Return (X, Y) of the center of cell containing provided text 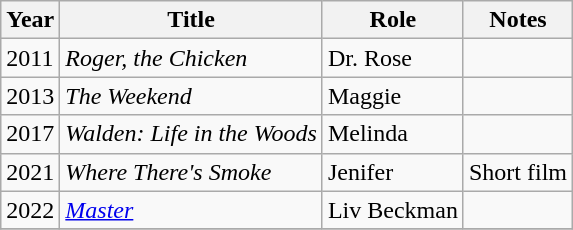
Walden: Life in the Woods (192, 134)
Title (192, 20)
2011 (30, 58)
Master (192, 210)
Short film (518, 172)
Where There's Smoke (192, 172)
Dr. Rose (392, 58)
Liv Beckman (392, 210)
2013 (30, 96)
Maggie (392, 96)
The Weekend (192, 96)
2017 (30, 134)
2022 (30, 210)
2021 (30, 172)
Jenifer (392, 172)
Melinda (392, 134)
Year (30, 20)
Roger, the Chicken (192, 58)
Notes (518, 20)
Role (392, 20)
